For the text-containing cell, return its midpoint in (x, y) coordinate format. 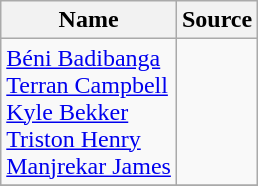
Béni BadibangaTerran CampbellKyle BekkerTriston HenryManjrekar James (89, 112)
Source (216, 20)
Name (89, 20)
